Extract the (X, Y) coordinate from the center of the cell holding the provided text.  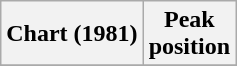
Chart (1981) (72, 34)
Peakposition (189, 34)
